Pinpoint the cell where the given text exists, returning its [x, y] midpoint coordinate. 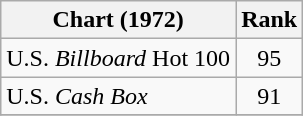
U.S. Billboard Hot 100 [118, 58]
91 [270, 96]
95 [270, 58]
Chart (1972) [118, 20]
U.S. Cash Box [118, 96]
Rank [270, 20]
